Identify which cell holds the provided text, then report its [x, y] central coordinate. 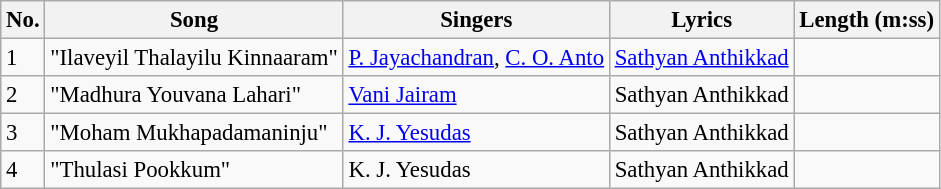
No. [23, 20]
"Moham Mukhapadamaninju" [194, 133]
"Madhura Youvana Lahari" [194, 95]
2 [23, 95]
Vani Jairam [476, 95]
P. Jayachandran, C. O. Anto [476, 58]
Lyrics [702, 20]
4 [23, 170]
Length (m:ss) [866, 20]
Song [194, 20]
Singers [476, 20]
"Thulasi Pookkum" [194, 170]
3 [23, 133]
1 [23, 58]
"Ilaveyil Thalayilu Kinnaaram" [194, 58]
